Return the (x, y) coordinate for the center point of the cell that contains the specified text.  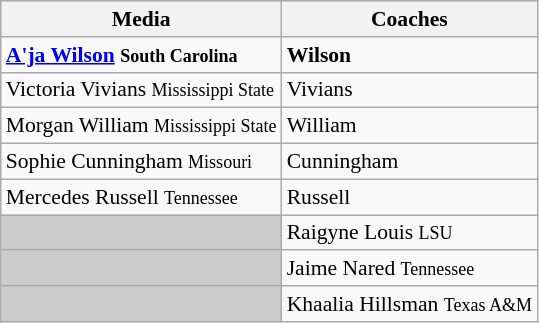
Mercedes Russell Tennessee (142, 197)
William (410, 126)
Sophie Cunningham Missouri (142, 162)
Wilson (410, 55)
Media (142, 19)
Jaime Nared Tennessee (410, 269)
Khaalia Hillsman Texas A&M (410, 304)
Coaches (410, 19)
Vivians (410, 90)
Victoria Vivians Mississippi State (142, 90)
Morgan William Mississippi State (142, 126)
Cunningham (410, 162)
Russell (410, 197)
Raigyne Louis LSU (410, 233)
A'ja Wilson South Carolina (142, 55)
